Output the (x, y) coordinate of the center of the cell containing the given text.  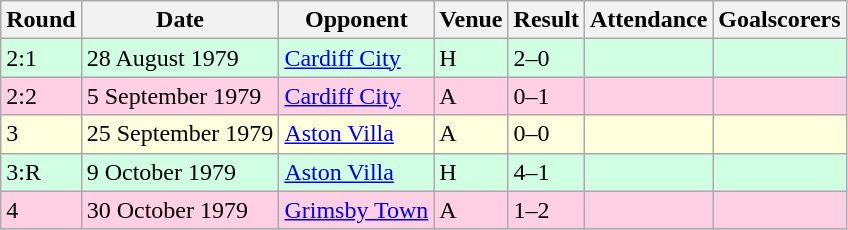
1–2 (546, 210)
0–0 (546, 134)
Result (546, 20)
Date (180, 20)
9 October 1979 (180, 172)
4–1 (546, 172)
Goalscorers (780, 20)
3:R (41, 172)
2–0 (546, 58)
2:2 (41, 96)
5 September 1979 (180, 96)
Round (41, 20)
Grimsby Town (356, 210)
Opponent (356, 20)
Attendance (648, 20)
3 (41, 134)
0–1 (546, 96)
2:1 (41, 58)
Venue (471, 20)
4 (41, 210)
30 October 1979 (180, 210)
25 September 1979 (180, 134)
28 August 1979 (180, 58)
